Search for the cell housing the specified text and yield its [X, Y] center coordinate. 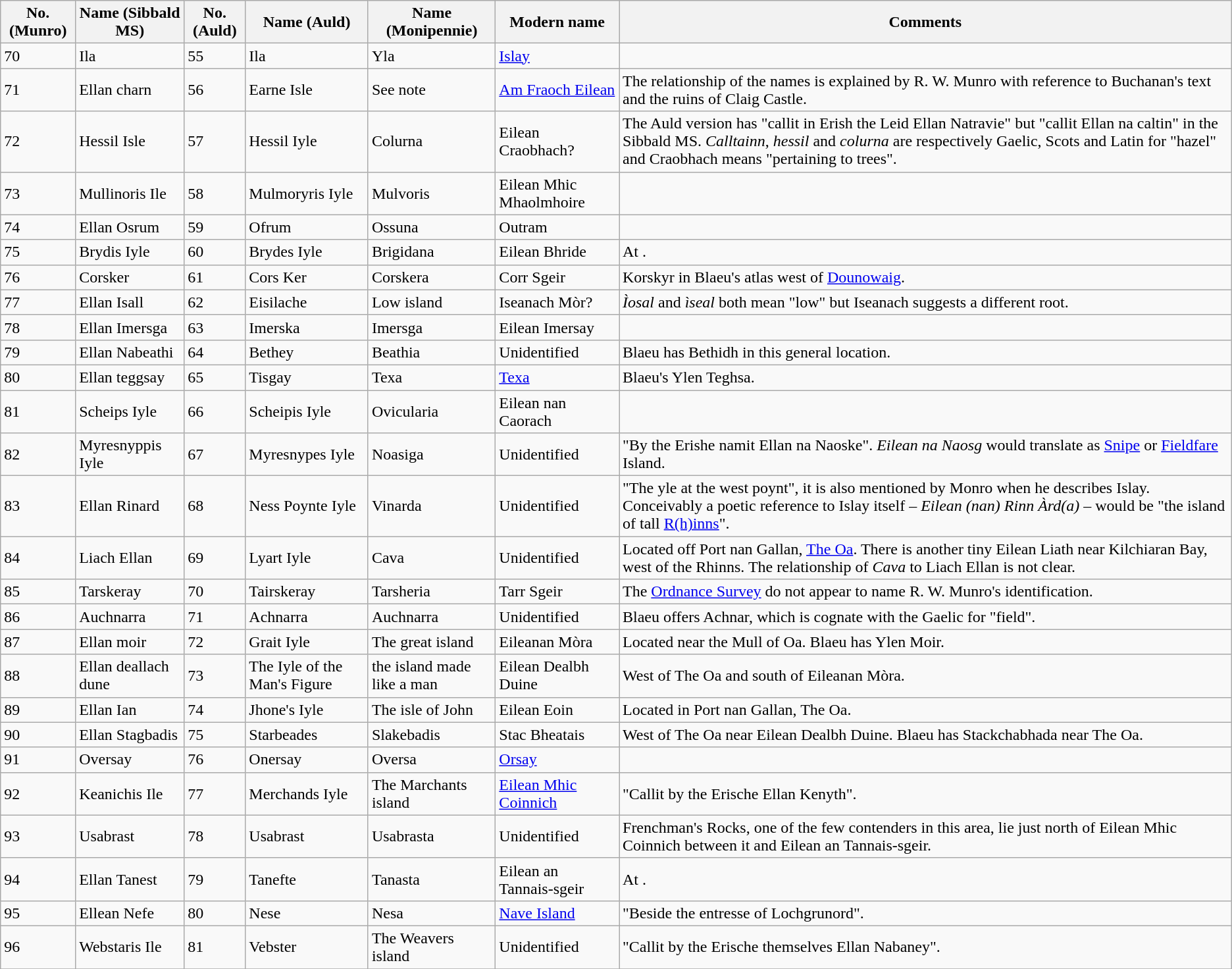
Nesa [432, 913]
Nese [307, 913]
Cava [432, 558]
"Callit by the Erische Ellan Kenyth". [925, 794]
Eilean Mhic Mhaolmhoire [557, 194]
Ellan Ian [130, 710]
West of The Oa and south of Eileanan Mòra. [925, 675]
Vinarda [432, 506]
Bethey [307, 352]
Name (Auld) [307, 22]
Usabrasta [432, 836]
Myresnypes Iyle [307, 454]
The Iyle of the Man's Figure [307, 675]
Mullinoris Ile [130, 194]
85 [38, 592]
Hessil Isle [130, 142]
95 [38, 913]
Eilean Craobhach? [557, 142]
Corr Sgeir [557, 277]
The Weavers island [432, 947]
Eilean Mhic Coinnich [557, 794]
Imersga [432, 327]
67 [215, 454]
86 [38, 617]
Blaeu offers Achnar, which is cognate with the Gaelic for "field". [925, 617]
58 [215, 194]
"By the Erishe namit Ellan na Naoske". Eilean na Naosg would translate as Snipe or Fieldfare Island. [925, 454]
Ellan Nabeathi [130, 352]
Jhone's Iyle [307, 710]
Eilean Bhride [557, 252]
"Beside the entresse of Lochgrunord". [925, 913]
Ossuna [432, 227]
Islay [557, 56]
Webstaris Ile [130, 947]
63 [215, 327]
Iseanach Mòr? [557, 302]
The great island [432, 642]
Liach Ellan [130, 558]
Noasiga [432, 454]
Ellean Nefe [130, 913]
Tarr Sgeir [557, 592]
Mulmoryris Iyle [307, 194]
Tairskeray [307, 592]
No. (Auld) [215, 22]
61 [215, 277]
92 [38, 794]
55 [215, 56]
65 [215, 377]
Korskyr in Blaeu's atlas west of Dounowaig. [925, 277]
Onersay [307, 760]
The Marchants island [432, 794]
91 [38, 760]
Eilean nan Caorach [557, 411]
Ellan Tanest [130, 879]
69 [215, 558]
Ellan Isall [130, 302]
Merchands Iyle [307, 794]
Oversa [432, 760]
84 [38, 558]
Corsker [130, 277]
Ofrum [307, 227]
The Ordnance Survey do not appear to name R. W. Munro's identification. [925, 592]
Tarskeray [130, 592]
Eilean Imersay [557, 327]
Ovicularia [432, 411]
Ellan Rinard [130, 506]
See note [432, 90]
Brydis Iyle [130, 252]
Vebster [307, 947]
59 [215, 227]
Frenchman's Rocks, one of the few contenders in this area, lie just north of Eilean Mhic Coinnich between it and Eilean an Tannais-sgeir. [925, 836]
Outram [557, 227]
Tarsheria [432, 592]
Myresnyppis Iyle [130, 454]
94 [38, 879]
60 [215, 252]
66 [215, 411]
Brydes Iyle [307, 252]
The isle of John [432, 710]
Ellan Stagbadis [130, 735]
96 [38, 947]
Scheipis Iyle [307, 411]
Tisgay [307, 377]
Starbeades [307, 735]
Lyart Iyle [307, 558]
The relationship of the names is explained by R. W. Munro with reference to Buchanan's text and the ruins of Claig Castle. [925, 90]
Scheips Iyle [130, 411]
Corskera [432, 277]
Cors Ker [307, 277]
Name (Sibbald MS) [130, 22]
Eisilache [307, 302]
Colurna [432, 142]
Slakebadis [432, 735]
the island made like a man [432, 675]
Beathia [432, 352]
68 [215, 506]
62 [215, 302]
87 [38, 642]
Yla [432, 56]
Tanasta [432, 879]
Modern name [557, 22]
Ìosal and ìseal both mean "low" but Iseanach suggests a different root. [925, 302]
Keanichis Ile [130, 794]
57 [215, 142]
Name (Monipennie) [432, 22]
Ellan moir [130, 642]
Oversay [130, 760]
88 [38, 675]
Hessil Iyle [307, 142]
64 [215, 352]
82 [38, 454]
Nave Island [557, 913]
90 [38, 735]
Ellan Osrum [130, 227]
Eilean Dealbh Duine [557, 675]
Eilean Eoin [557, 710]
"Callit by the Erische themselves Ellan Nabaney". [925, 947]
Tanefte [307, 879]
Eilean an Tannais-sgeir [557, 879]
Achnarra [307, 617]
83 [38, 506]
Mulvoris [432, 194]
Blaeu has Bethidh in this general location. [925, 352]
Ellan charn [130, 90]
56 [215, 90]
Brigidana [432, 252]
Blaeu's Ylen Teghsa. [925, 377]
Ness Poynte Iyle [307, 506]
Ellan Imersga [130, 327]
Located near the Mull of Oa. Blaeu has Ylen Moir. [925, 642]
Comments [925, 22]
Ellan deallach dune [130, 675]
Eileanan Mòra [557, 642]
Stac Bheatais [557, 735]
Ellan teggsay [130, 377]
Am Fraoch Eilean [557, 90]
No. (Munro) [38, 22]
89 [38, 710]
Grait Iyle [307, 642]
93 [38, 836]
Located in Port nan Gallan, The Oa. [925, 710]
Orsay [557, 760]
Imerska [307, 327]
Low island [432, 302]
Earne Isle [307, 90]
West of The Oa near Eilean Dealbh Duine. Blaeu has Stackchabhada near The Oa. [925, 735]
